Determine the [x, y] coordinate at the center of the cell enclosing the given text.  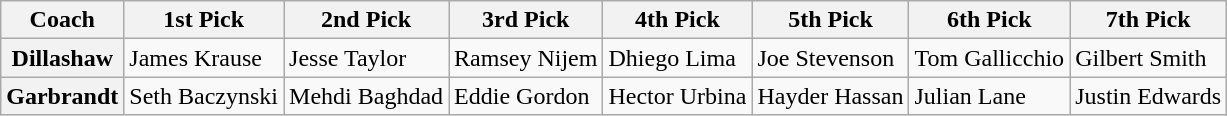
5th Pick [830, 20]
6th Pick [990, 20]
1st Pick [204, 20]
Hector Urbina [678, 96]
Tom Gallicchio [990, 58]
Jesse Taylor [366, 58]
4th Pick [678, 20]
Justin Edwards [1148, 96]
Hayder Hassan [830, 96]
Ramsey Nijem [526, 58]
Gilbert Smith [1148, 58]
Dillashaw [62, 58]
Joe Stevenson [830, 58]
Dhiego Lima [678, 58]
James Krause [204, 58]
Eddie Gordon [526, 96]
7th Pick [1148, 20]
Julian Lane [990, 96]
Mehdi Baghdad [366, 96]
Garbrandt [62, 96]
3rd Pick [526, 20]
2nd Pick [366, 20]
Seth Baczynski [204, 96]
Coach [62, 20]
